Locate the cell with the specified text and output its [x, y] center coordinate. 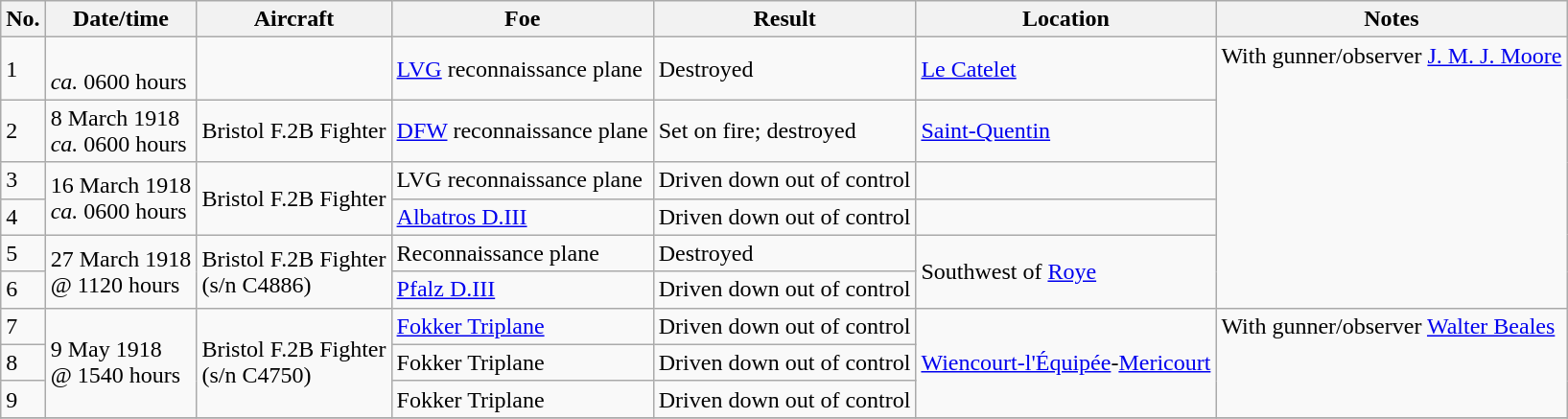
Saint-Quentin [1066, 130]
Reconnaissance plane [522, 253]
27 March 1918@ 1120 hours [121, 271]
2 [23, 130]
9 [23, 399]
4 [23, 217]
Date/time [121, 19]
Southwest of Roye [1066, 271]
9 May 1918@ 1540 hours [121, 362]
Location [1066, 19]
ca. 0600 hours [121, 69]
1 [23, 69]
Pfalz D.III [522, 290]
16 March 1918ca. 0600 hours [121, 198]
8 March 1918ca. 0600 hours [121, 130]
Result [784, 19]
Bristol F.2B Fighter(s/n C4750) [293, 362]
Albatros D.III [522, 217]
Le Catelet [1066, 69]
Wiencourt-l'Équipée-Mericourt [1066, 362]
Notes [1392, 19]
Aircraft [293, 19]
7 [23, 326]
5 [23, 253]
Foe [522, 19]
With gunner/observer J. M. J. Moore [1392, 173]
No. [23, 19]
DFW reconnaissance plane [522, 130]
Set on fire; destroyed [784, 130]
Bristol F.2B Fighter(s/n C4886) [293, 271]
6 [23, 290]
8 [23, 362]
With gunner/observer Walter Beales [1392, 362]
3 [23, 180]
